Find where the given text appears and provide that cell's center as (X, Y) coordinate. 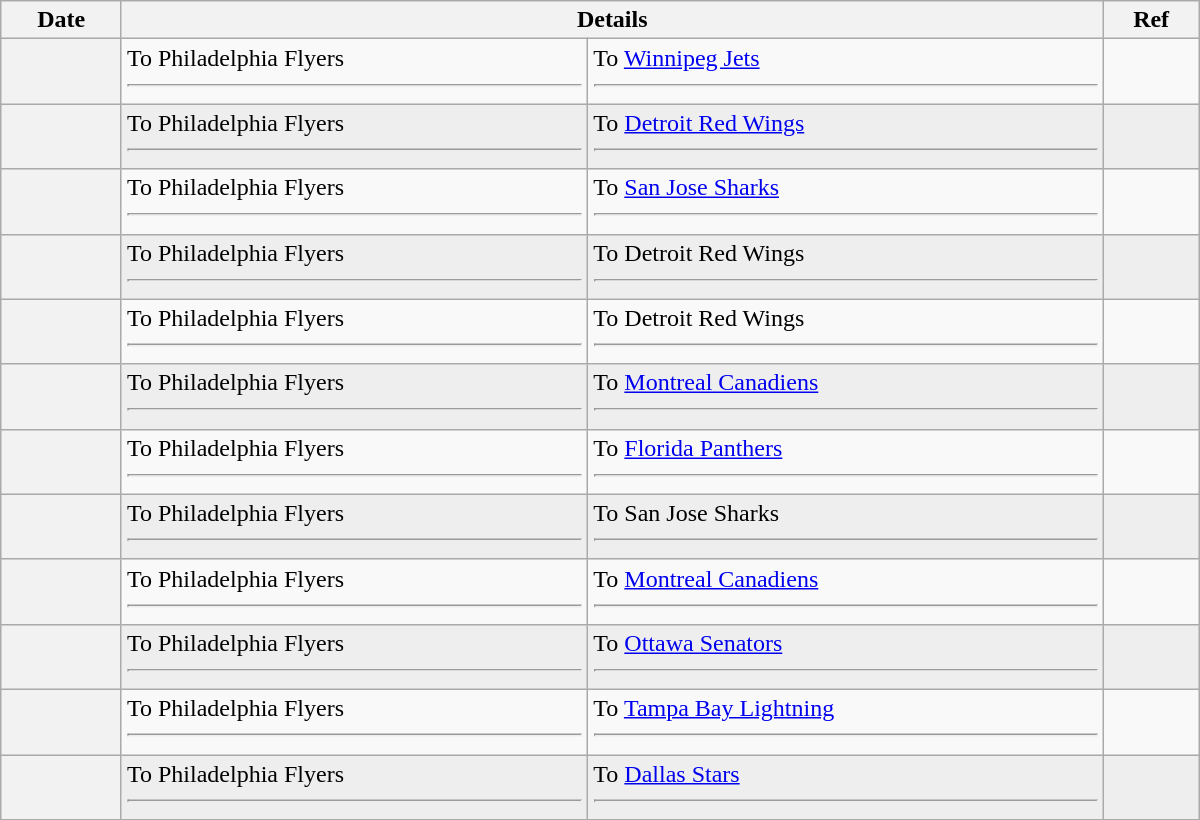
To Tampa Bay Lightning (846, 722)
Date (62, 20)
To Dallas Stars (846, 786)
To Winnipeg Jets (846, 72)
To Ottawa Senators (846, 656)
To Florida Panthers (846, 462)
Details (612, 20)
Ref (1151, 20)
